Find where the given text appears and provide that cell's center as (x, y) coordinate. 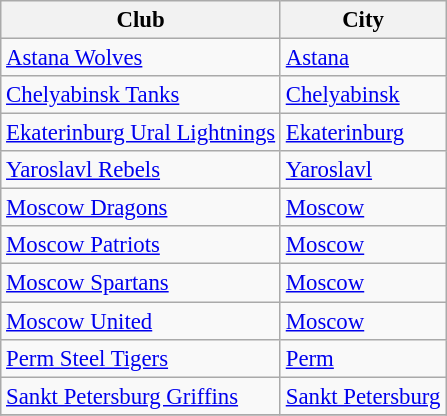
City (362, 20)
Sankt Petersburg (362, 396)
Yaroslavl (362, 170)
Perm Steel Tigers (141, 358)
Astana (362, 58)
Moscow United (141, 321)
Ekaterinburg Ural Lightnings (141, 133)
Astana Wolves (141, 58)
Yaroslavl Rebels (141, 170)
Chelyabinsk (362, 95)
Club (141, 20)
Sankt Petersburg Griffins (141, 396)
Chelyabinsk Tanks (141, 95)
Ekaterinburg (362, 133)
Moscow Patriots (141, 245)
Moscow Spartans (141, 283)
Perm (362, 358)
Moscow Dragons (141, 208)
